Extract the (X, Y) coordinate from the center of the cell holding the provided text.  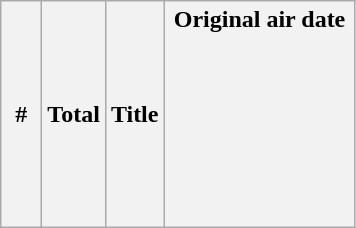
# (22, 114)
Total (74, 114)
Title (134, 114)
Original air date (260, 114)
